Find where the given text appears and provide that cell's center as [X, Y] coordinate. 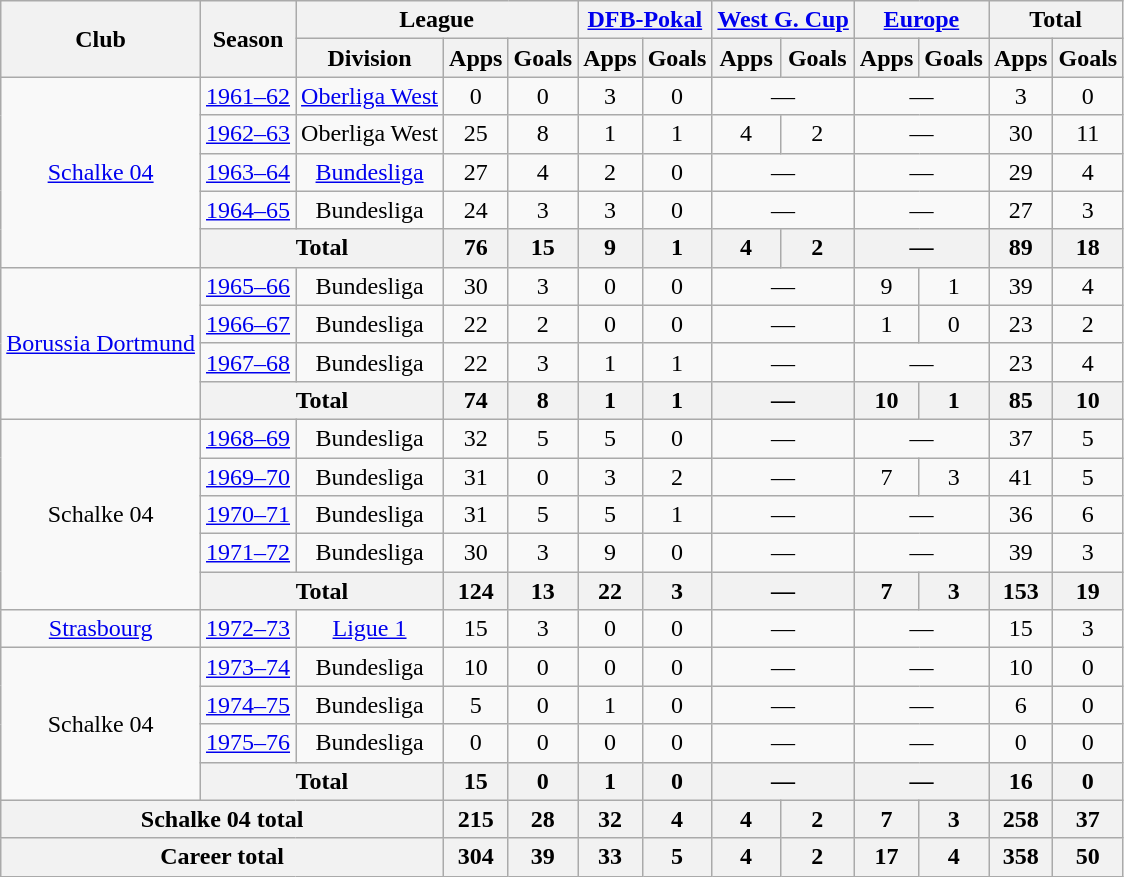
50 [1088, 857]
1972–73 [248, 629]
1967–68 [248, 362]
358 [1020, 857]
18 [1088, 248]
25 [476, 134]
1962–63 [248, 134]
League [437, 20]
1965–66 [248, 286]
74 [476, 400]
1961–62 [248, 96]
215 [476, 819]
1971–72 [248, 553]
41 [1020, 477]
1966–67 [248, 324]
1969–70 [248, 477]
76 [476, 248]
28 [543, 819]
Club [101, 39]
36 [1020, 515]
Schalke 04 total [222, 819]
89 [1020, 248]
Strasbourg [101, 629]
1963–64 [248, 172]
124 [476, 591]
Season [248, 39]
85 [1020, 400]
1970–71 [248, 515]
Borussia Dortmund [101, 343]
1968–69 [248, 438]
Division [370, 58]
258 [1020, 819]
16 [1020, 781]
24 [476, 210]
DFB-Pokal [645, 20]
153 [1020, 591]
304 [476, 857]
Europe [921, 20]
13 [543, 591]
1973–74 [248, 667]
Ligue 1 [370, 629]
Career total [222, 857]
17 [886, 857]
19 [1088, 591]
West G. Cup [783, 20]
1964–65 [248, 210]
1975–76 [248, 743]
29 [1020, 172]
11 [1088, 134]
1974–75 [248, 705]
33 [610, 857]
